Determine the [X, Y] coordinate at the center of the cell enclosing the given text.  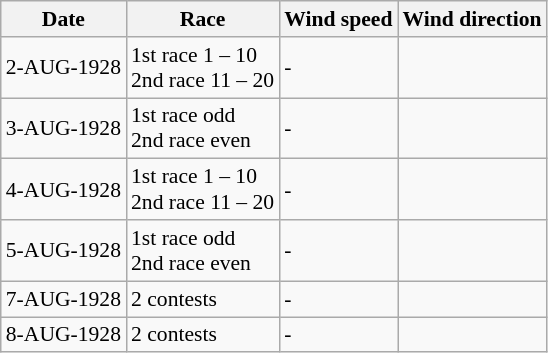
Wind speed [338, 19]
4-AUG-1928 [64, 190]
Date [64, 19]
Wind direction [472, 19]
7-AUG-1928 [64, 299]
3-AUG-1928 [64, 128]
2-AUG-1928 [64, 68]
5-AUG-1928 [64, 250]
Race [202, 19]
8-AUG-1928 [64, 335]
